Search for the cell housing the specified text and yield its [X, Y] center coordinate. 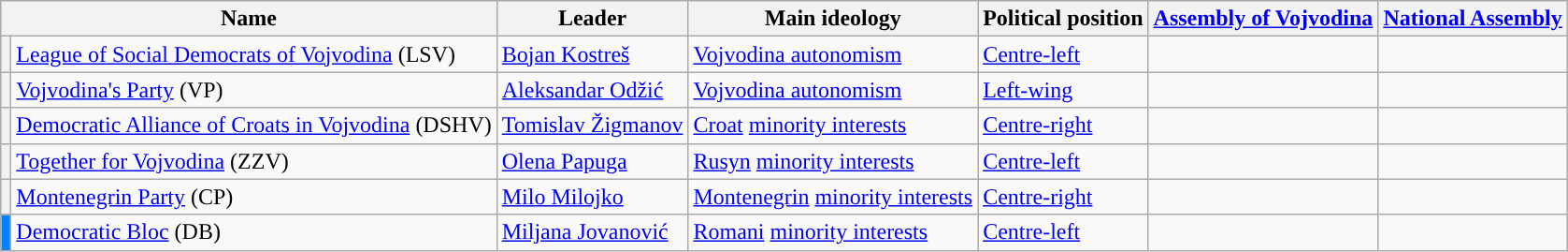
Political position [1063, 19]
Romani minority interests [833, 232]
Milo Milojko [593, 197]
Democratic Bloc (DB) [254, 232]
Main ideology [833, 19]
Together for Vojvodina (ZZV) [254, 161]
Assembly of Vojvodina [1263, 19]
Leader [593, 19]
Miljana Jovanović [593, 232]
Aleksandar Odžić [593, 90]
Croat minority interests [833, 126]
Rusyn minority interests [833, 161]
Tomislav Žigmanov [593, 126]
Montenegrin Party (CP) [254, 197]
Vojvodina's Party (VP) [254, 90]
Democratic Alliance of Croats in Vojvodina (DSHV) [254, 126]
Montenegrin minority interests [833, 197]
Name [249, 19]
Bojan Kostreš [593, 54]
League of Social Democrats of Vojvodina (LSV) [254, 54]
Olena Papuga [593, 161]
Left-wing [1063, 90]
National Assembly [1473, 19]
